Detect which cell encompasses the target text, then output its (x, y) center coordinate. 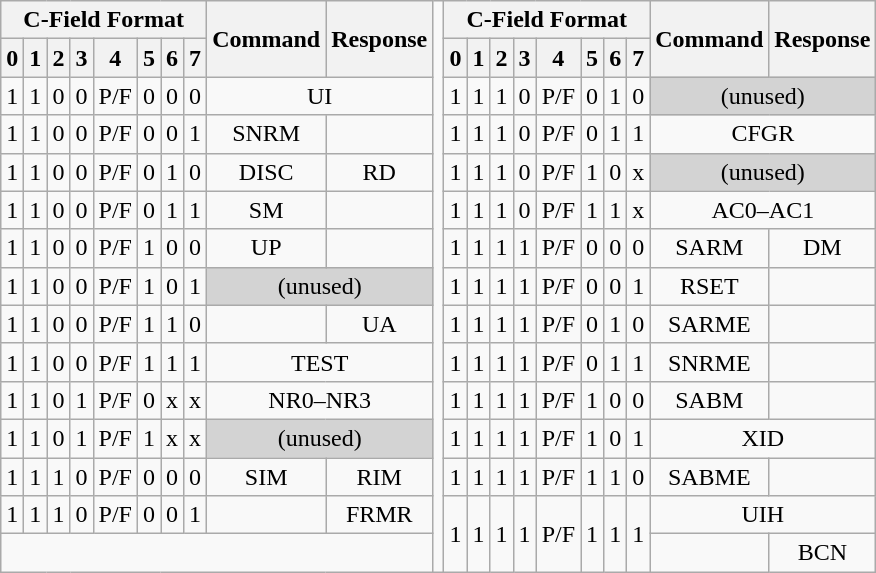
SNRM (266, 134)
RIM (380, 477)
SABM (710, 400)
UP (266, 248)
XID (763, 438)
SARM (710, 248)
UI (320, 96)
SM (266, 210)
NR0–NR3 (320, 400)
SIM (266, 477)
FRMR (380, 515)
AC0–AC1 (763, 210)
RSET (710, 286)
SABME (710, 477)
BCN (822, 553)
RD (380, 172)
CFGR (763, 134)
UIH (763, 515)
TEST (320, 362)
DM (822, 248)
SARME (710, 324)
DISC (266, 172)
UA (380, 324)
SNRME (710, 362)
